Output the (x, y) coordinate of the center of the cell containing the given text.  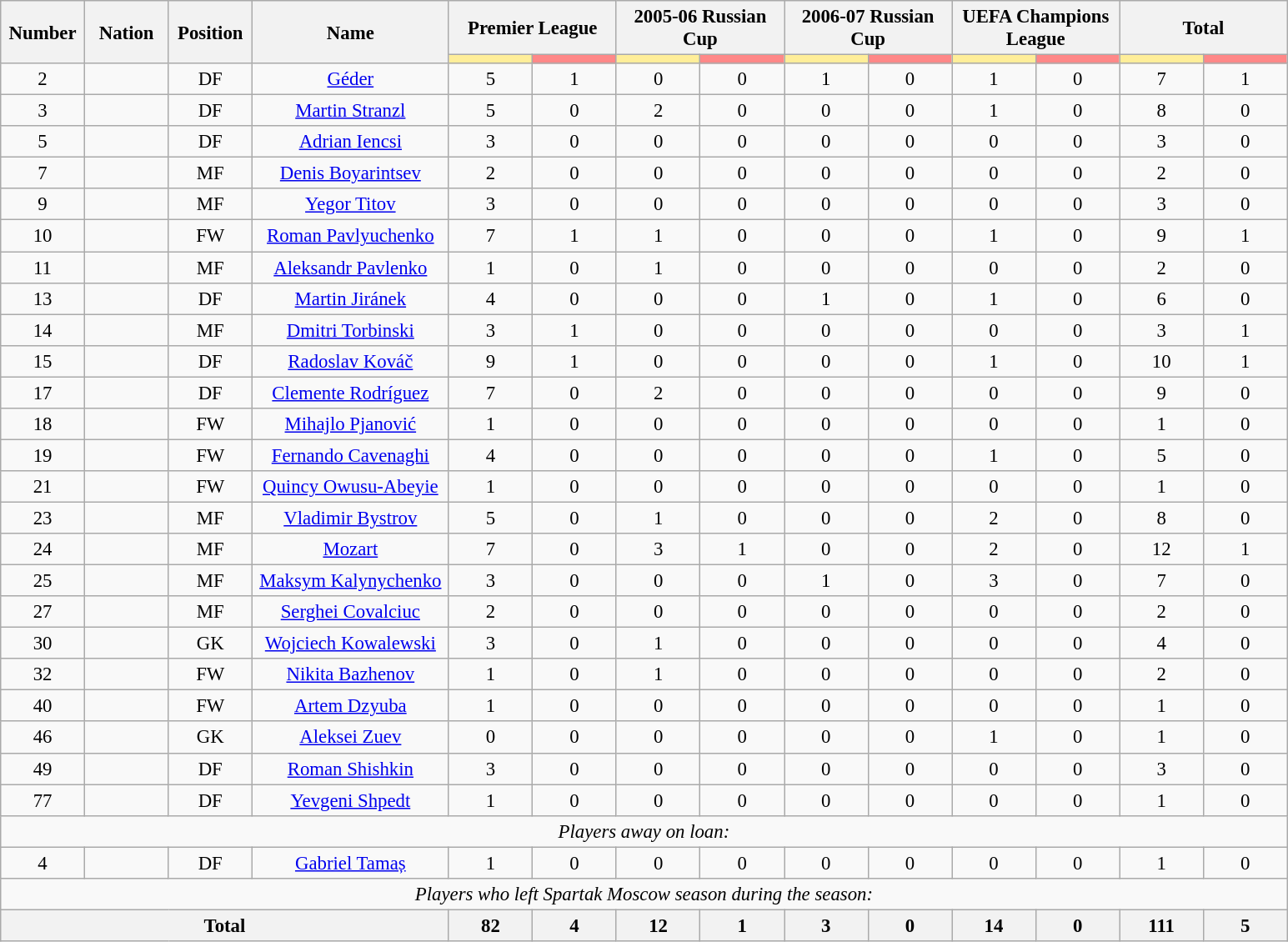
Name (351, 32)
Mozart (351, 549)
Aleksei Zuev (351, 738)
Roman Shishkin (351, 769)
2005-06 Russian Cup (700, 28)
18 (43, 424)
Adrian Iencsi (351, 142)
Nation (127, 32)
49 (43, 769)
Martin Jiránek (351, 298)
Wojciech Kowalewski (351, 644)
Aleksandr Pavlenko (351, 268)
17 (43, 393)
46 (43, 738)
Number (43, 32)
Premier League (532, 28)
Yevgeni Shpedt (351, 800)
40 (43, 706)
19 (43, 455)
2006-07 Russian Cup (867, 28)
30 (43, 644)
Dmitri Torbinski (351, 330)
13 (43, 298)
Nikita Bazhenov (351, 674)
21 (43, 487)
32 (43, 674)
Fernando Cavenaghi (351, 455)
77 (43, 800)
UEFA Champions League (1035, 28)
Players who left Spartak Moscow season during the season: (644, 894)
Serghei Covalciuc (351, 612)
Gabriel Tamaș (351, 863)
Players away on loan: (644, 831)
Quincy Owusu-Abeyie (351, 487)
Yegor Titov (351, 204)
27 (43, 612)
11 (43, 268)
6 (1162, 298)
Position (210, 32)
82 (490, 925)
23 (43, 518)
Martin Stranzl (351, 111)
15 (43, 361)
Vladimir Bystrov (351, 518)
24 (43, 549)
Artem Dzyuba (351, 706)
Roman Pavlyuchenko (351, 236)
Clemente Rodríguez (351, 393)
Denis Boyarintsev (351, 173)
Maksym Kalynychenko (351, 581)
25 (43, 581)
Radoslav Kováč (351, 361)
111 (1162, 925)
Géder (351, 79)
Mihajlo Pjanović (351, 424)
